From the cell containing the given text, extract its center point as [X, Y] coordinate. 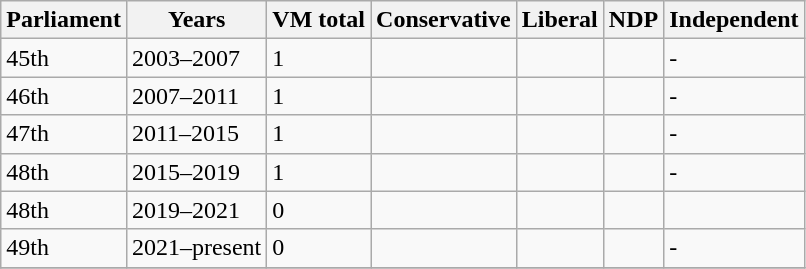
VM total [319, 20]
Parliament [64, 20]
45th [64, 58]
47th [64, 134]
46th [64, 96]
2015–2019 [196, 172]
49th [64, 248]
Liberal [560, 20]
2019–2021 [196, 210]
2007–2011 [196, 96]
Independent [734, 20]
2011–2015 [196, 134]
Conservative [444, 20]
2021–present [196, 248]
Years [196, 20]
NDP [633, 20]
2003–2007 [196, 58]
